Pinpoint the cell where the given text exists, returning its (X, Y) midpoint coordinate. 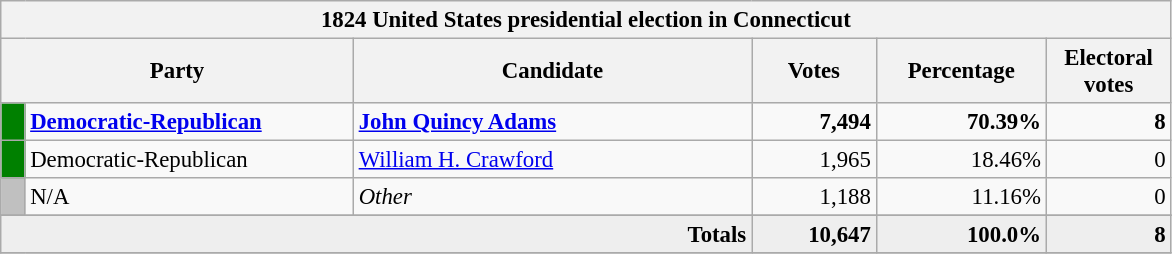
1,965 (814, 160)
N/A (189, 197)
William H. Crawford (552, 160)
100.0% (961, 235)
11.16% (961, 197)
Party (178, 72)
70.39% (961, 122)
Candidate (552, 72)
Totals (376, 235)
1,188 (814, 197)
1824 United States presidential election in Connecticut (586, 20)
Other (552, 197)
18.46% (961, 160)
Percentage (961, 72)
John Quincy Adams (552, 122)
Votes (814, 72)
7,494 (814, 122)
Electoral votes (1108, 72)
10,647 (814, 235)
